Determine the (x, y) coordinate at the center of the cell enclosing the given text.  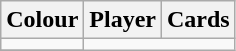
Colour (42, 20)
Player (123, 20)
Cards (199, 20)
